Locate the cell with the specified text and output its [X, Y] center coordinate. 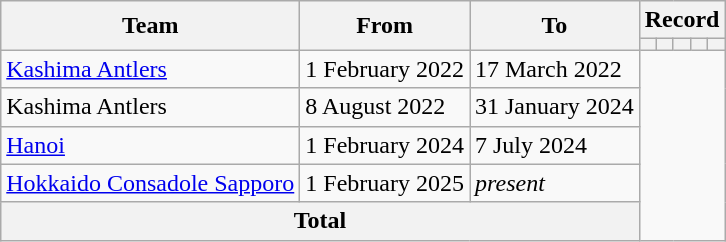
Total [320, 221]
From [385, 26]
Team [150, 26]
present [555, 183]
1 February 2024 [385, 145]
1 February 2022 [385, 69]
8 August 2022 [385, 107]
31 January 2024 [555, 107]
Record [682, 20]
17 March 2022 [555, 69]
Hanoi [150, 145]
7 July 2024 [555, 145]
To [555, 26]
Hokkaido Consadole Sapporo [150, 183]
1 February 2025 [385, 183]
